Return the [x, y] coordinate for the center point of the cell that contains the specified text.  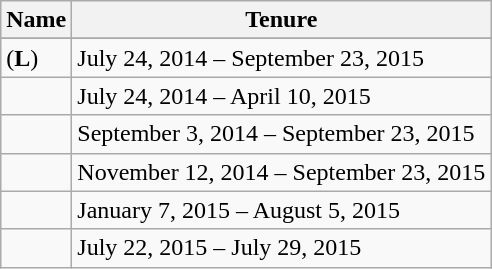
January 7, 2015 – August 5, 2015 [282, 210]
Tenure [282, 20]
July 24, 2014 – September 23, 2015 [282, 58]
Name [36, 20]
(L) [36, 58]
July 24, 2014 – April 10, 2015 [282, 96]
September 3, 2014 – September 23, 2015 [282, 134]
November 12, 2014 – September 23, 2015 [282, 172]
July 22, 2015 – July 29, 2015 [282, 248]
